Provide the (x, y) coordinate of the cell's center where the given text is located.  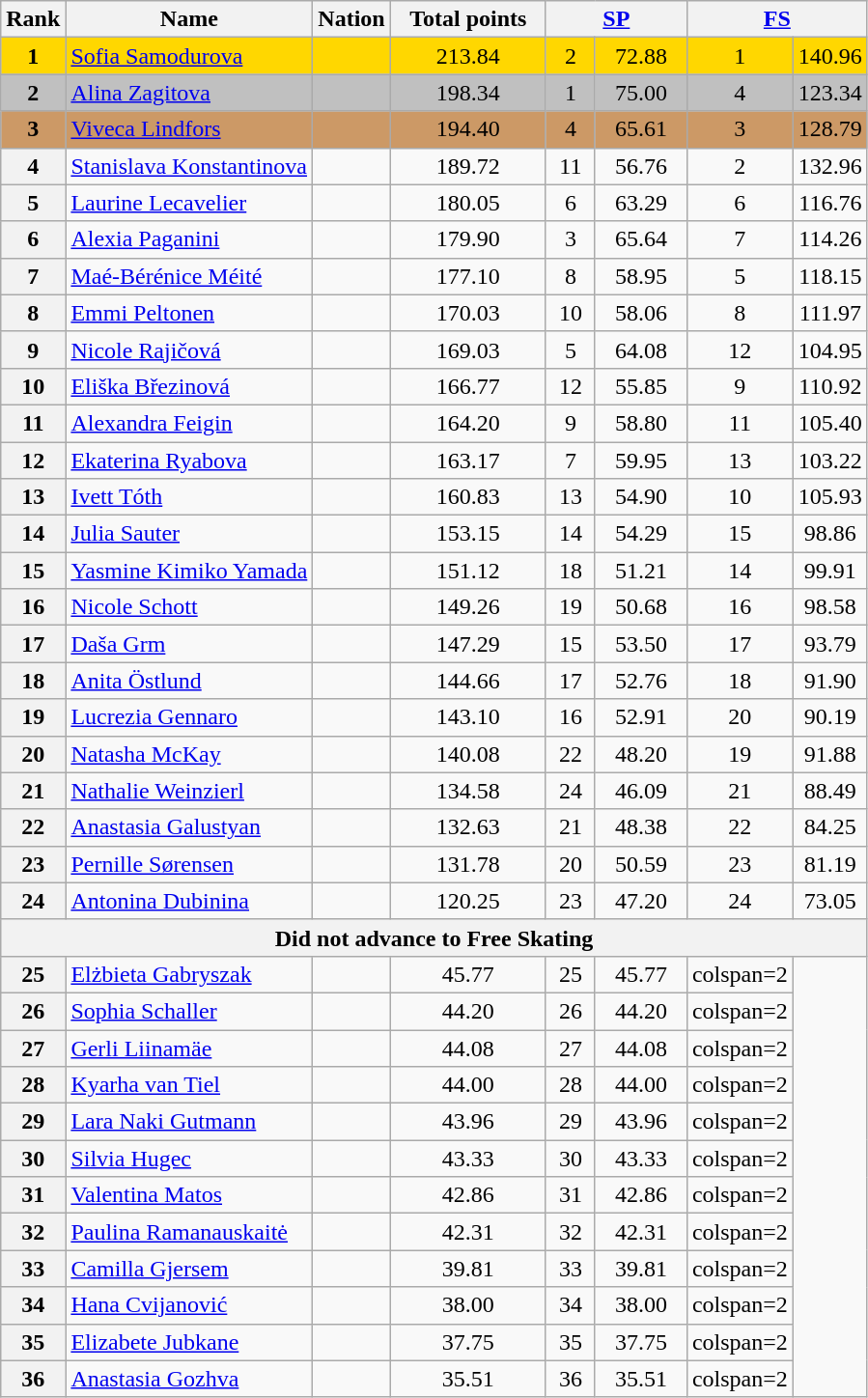
98.86 (830, 534)
177.10 (467, 276)
144.66 (467, 681)
50.68 (641, 607)
Alexandra Feigin (189, 423)
Elizabete Jubkane (189, 1342)
54.29 (641, 534)
Gerli Liinamäe (189, 1048)
194.40 (467, 129)
Maé-Bérénice Méité (189, 276)
Elżbieta Gabryszak (189, 974)
88.49 (830, 791)
Pernille Sørensen (189, 864)
140.96 (830, 56)
58.80 (641, 423)
Nation (351, 19)
Anastasia Gozhva (189, 1379)
98.58 (830, 607)
48.38 (641, 827)
Laurine Lecavelier (189, 203)
58.95 (641, 276)
47.20 (641, 901)
140.08 (467, 754)
73.05 (830, 901)
134.58 (467, 791)
Sophia Schaller (189, 1011)
143.10 (467, 717)
84.25 (830, 827)
63.29 (641, 203)
46.09 (641, 791)
114.26 (830, 239)
52.76 (641, 681)
169.03 (467, 349)
116.76 (830, 203)
151.12 (467, 571)
110.92 (830, 386)
81.19 (830, 864)
91.88 (830, 754)
Lara Naki Gutmann (189, 1122)
120.25 (467, 901)
91.90 (830, 681)
50.59 (641, 864)
104.95 (830, 349)
Rank (33, 19)
FS (776, 19)
Natasha McKay (189, 754)
Anita Östlund (189, 681)
163.17 (467, 461)
52.91 (641, 717)
Camilla Gjersem (189, 1269)
160.83 (467, 497)
Eliška Březinová (189, 386)
198.34 (467, 93)
132.63 (467, 827)
54.90 (641, 497)
Did not advance to Free Skating (434, 937)
Yasmine Kimiko Yamada (189, 571)
Nicole Schott (189, 607)
132.96 (830, 166)
Lucrezia Gennaro (189, 717)
Anastasia Galustyan (189, 827)
59.95 (641, 461)
Valentina Matos (189, 1195)
58.06 (641, 313)
153.15 (467, 534)
75.00 (641, 93)
72.88 (641, 56)
65.64 (641, 239)
Sofia Samodurova (189, 56)
99.91 (830, 571)
Nathalie Weinzierl (189, 791)
105.93 (830, 497)
179.90 (467, 239)
Ivett Tóth (189, 497)
111.97 (830, 313)
Kyarha van Tiel (189, 1085)
90.19 (830, 717)
123.34 (830, 93)
51.21 (641, 571)
180.05 (467, 203)
Daša Grm (189, 644)
164.20 (467, 423)
48.20 (641, 754)
Stanislava Konstantinova (189, 166)
SP (616, 19)
65.61 (641, 129)
Total points (467, 19)
Emmi Peltonen (189, 313)
Paulina Ramanauskaitė (189, 1232)
131.78 (467, 864)
Antonina Dubinina (189, 901)
56.76 (641, 166)
53.50 (641, 644)
64.08 (641, 349)
213.84 (467, 56)
189.72 (467, 166)
103.22 (830, 461)
Name (189, 19)
Julia Sauter (189, 534)
170.03 (467, 313)
Alina Zagitova (189, 93)
55.85 (641, 386)
93.79 (830, 644)
Hana Cvijanović (189, 1305)
166.77 (467, 386)
Alexia Paganini (189, 239)
Silvia Hugec (189, 1159)
Viveca Lindfors (189, 129)
Ekaterina Ryabova (189, 461)
105.40 (830, 423)
147.29 (467, 644)
Nicole Rajičová (189, 349)
149.26 (467, 607)
128.79 (830, 129)
118.15 (830, 276)
